Scan for the cell matching the given text and deliver its (X, Y) coordinate at center. 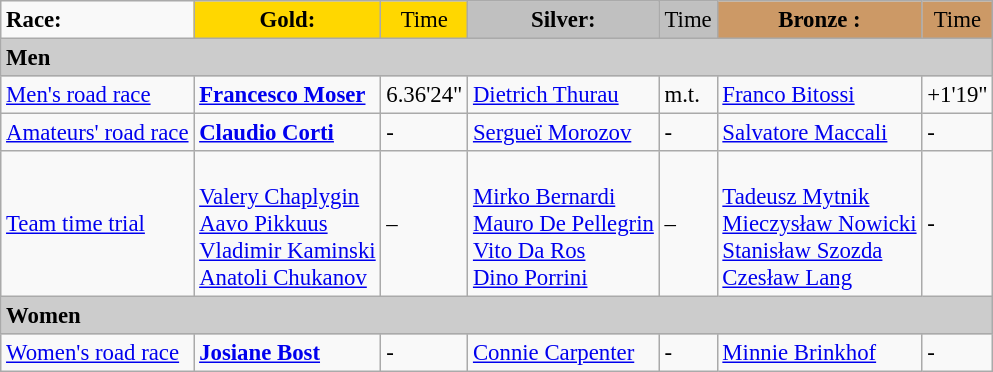
6.36'24" (424, 95)
+1'19" (958, 95)
Amateurs' road race (98, 133)
Gold: (288, 20)
Men (497, 58)
Women (497, 316)
Josiane Bost (288, 353)
Claudio Corti (288, 133)
Men's road race (98, 95)
Dietrich Thurau (564, 95)
Connie Carpenter (564, 353)
Franco Bitossi (820, 95)
Mirko Bernardi Mauro De Pellegrin Vito Da Ros Dino Porrini (564, 224)
Salvatore Maccali (820, 133)
Race: (98, 20)
Francesco Moser (288, 95)
Bronze : (820, 20)
Team time trial (98, 224)
Tadeusz Mytnik Mieczysław Nowicki Stanisław Szozda Czesław Lang (820, 224)
m.t. (688, 95)
Valery Chaplygin Aavo Pikkuus Vladimir Kaminski Anatoli Chukanov (288, 224)
Women's road race (98, 353)
Silver: (564, 20)
Sergueï Morozov (564, 133)
Minnie Brinkhof (820, 353)
